Identify which cell holds the provided text, then report its [X, Y] central coordinate. 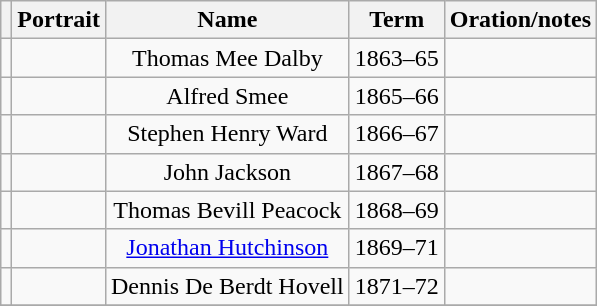
Term [396, 20]
John Jackson [227, 172]
Oration/notes [520, 20]
Portrait [59, 20]
1869–71 [396, 248]
1867–68 [396, 172]
Name [227, 20]
1868–69 [396, 210]
1871–72 [396, 286]
Jonathan Hutchinson [227, 248]
Dennis De Berdt Hovell [227, 286]
Thomas Mee Dalby [227, 58]
Alfred Smee [227, 96]
1863–65 [396, 58]
Stephen Henry Ward [227, 134]
1865–66 [396, 96]
1866–67 [396, 134]
Thomas Bevill Peacock [227, 210]
